Output the [x, y] coordinate of the center of the cell containing the given text.  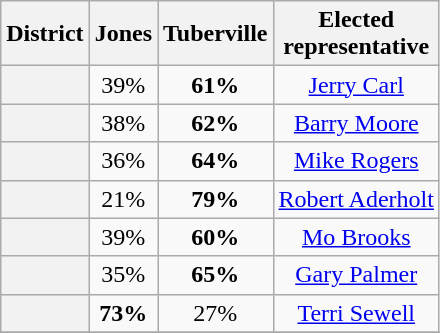
36% [123, 161]
21% [123, 199]
35% [123, 275]
64% [216, 161]
Mo Brooks [356, 237]
Barry Moore [356, 123]
Robert Aderholt [356, 199]
Jerry Carl [356, 85]
Gary Palmer [356, 275]
79% [216, 199]
65% [216, 275]
38% [123, 123]
Terri Sewell [356, 313]
Tuberville [216, 34]
60% [216, 237]
Electedrepresentative [356, 34]
27% [216, 313]
73% [123, 313]
District [45, 34]
61% [216, 85]
62% [216, 123]
Mike Rogers [356, 161]
Jones [123, 34]
